Pinpoint the cell where the given text exists, returning its (X, Y) midpoint coordinate. 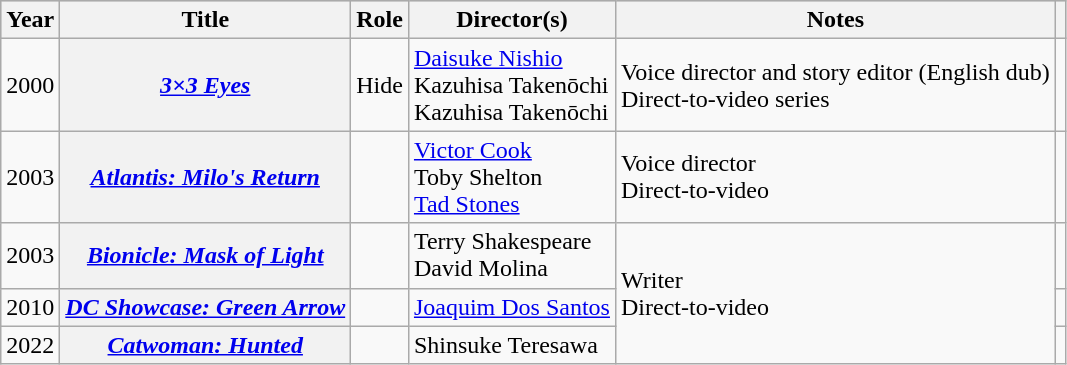
Year (30, 20)
2000 (30, 85)
Daisuke NishioKazuhisa TakenōchiKazuhisa Takenōchi (512, 85)
Role (380, 20)
Voice director and story editor (English dub)Direct-to-video series (835, 85)
DC Showcase: Green Arrow (206, 307)
Bionicle: Mask of Light (206, 256)
2010 (30, 307)
Atlantis: Milo's Return (206, 177)
Title (206, 20)
3×3 Eyes (206, 85)
Shinsuke Teresawa (512, 345)
Victor CookToby SheltonTad Stones (512, 177)
WriterDirect-to-video (835, 294)
Terry ShakespeareDavid Molina (512, 256)
Voice directorDirect-to-video (835, 177)
Director(s) (512, 20)
2022 (30, 345)
Joaquim Dos Santos (512, 307)
Catwoman: Hunted (206, 345)
Notes (835, 20)
Hide (380, 85)
